Detect which cell encompasses the target text, then output its [x, y] center coordinate. 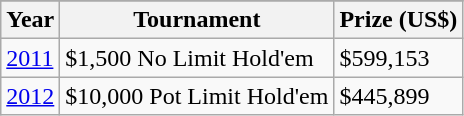
Tournament [197, 20]
$599,153 [398, 58]
$10,000 Pot Limit Hold'em [197, 96]
2011 [30, 58]
Year [30, 20]
$445,899 [398, 96]
2012 [30, 96]
$1,500 No Limit Hold'em [197, 58]
Prize (US$) [398, 20]
